For the text-containing cell, return its midpoint in (X, Y) coordinate format. 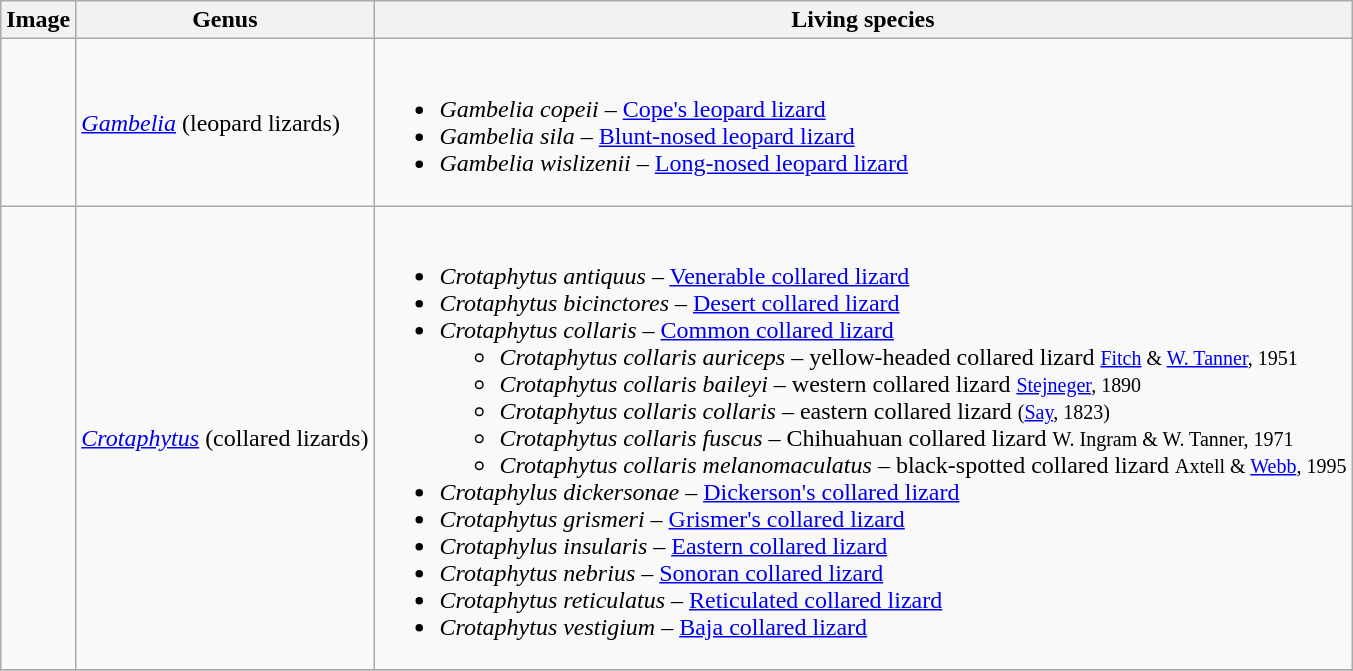
Image (38, 20)
Genus (225, 20)
Gambelia (leopard lizards) (225, 122)
Crotaphytus (collared lizards) (225, 438)
Gambelia copeii – Cope's leopard lizard Gambelia sila – Blunt-nosed leopard lizard Gambelia wislizenii – Long-nosed leopard lizard (863, 122)
Living species (863, 20)
